Determine the (x, y) coordinate at the center of the cell enclosing the given text.  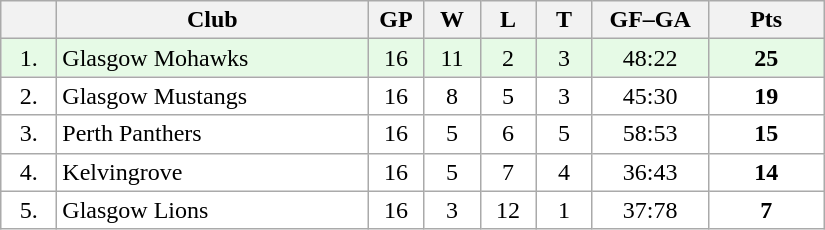
Club (212, 20)
4 (564, 172)
36:43 (650, 172)
14 (766, 172)
1 (564, 210)
Glasgow Mustangs (212, 96)
37:78 (650, 210)
GF–GA (650, 20)
25 (766, 58)
Perth Panthers (212, 134)
L (508, 20)
19 (766, 96)
58:53 (650, 134)
Glasgow Lions (212, 210)
Kelvingrove (212, 172)
6 (508, 134)
3. (29, 134)
Pts (766, 20)
12 (508, 210)
8 (452, 96)
W (452, 20)
45:30 (650, 96)
1. (29, 58)
T (564, 20)
2. (29, 96)
15 (766, 134)
4. (29, 172)
GP (396, 20)
11 (452, 58)
48:22 (650, 58)
2 (508, 58)
5. (29, 210)
Glasgow Mohawks (212, 58)
